Detect which cell encompasses the target text, then output its (x, y) center coordinate. 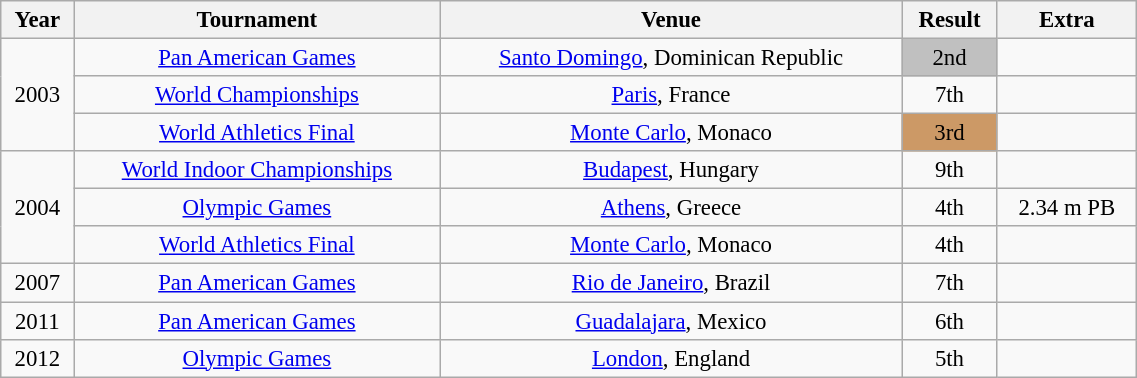
Guadalajara, Mexico (671, 321)
5th (950, 358)
Budapest, Hungary (671, 170)
2012 (38, 358)
Rio de Janeiro, Brazil (671, 283)
9th (950, 170)
2007 (38, 283)
2nd (950, 58)
Tournament (257, 20)
Athens, Greece (671, 208)
Santo Domingo, Dominican Republic (671, 58)
Extra (1067, 20)
Year (38, 20)
World Championships (257, 95)
2.34 m PB (1067, 208)
3rd (950, 133)
Venue (671, 20)
World Indoor Championships (257, 170)
Paris, France (671, 95)
2004 (38, 208)
2003 (38, 96)
Result (950, 20)
6th (950, 321)
2011 (38, 321)
London, England (671, 358)
